Extract the (X, Y) coordinate from the center of the cell holding the provided text.  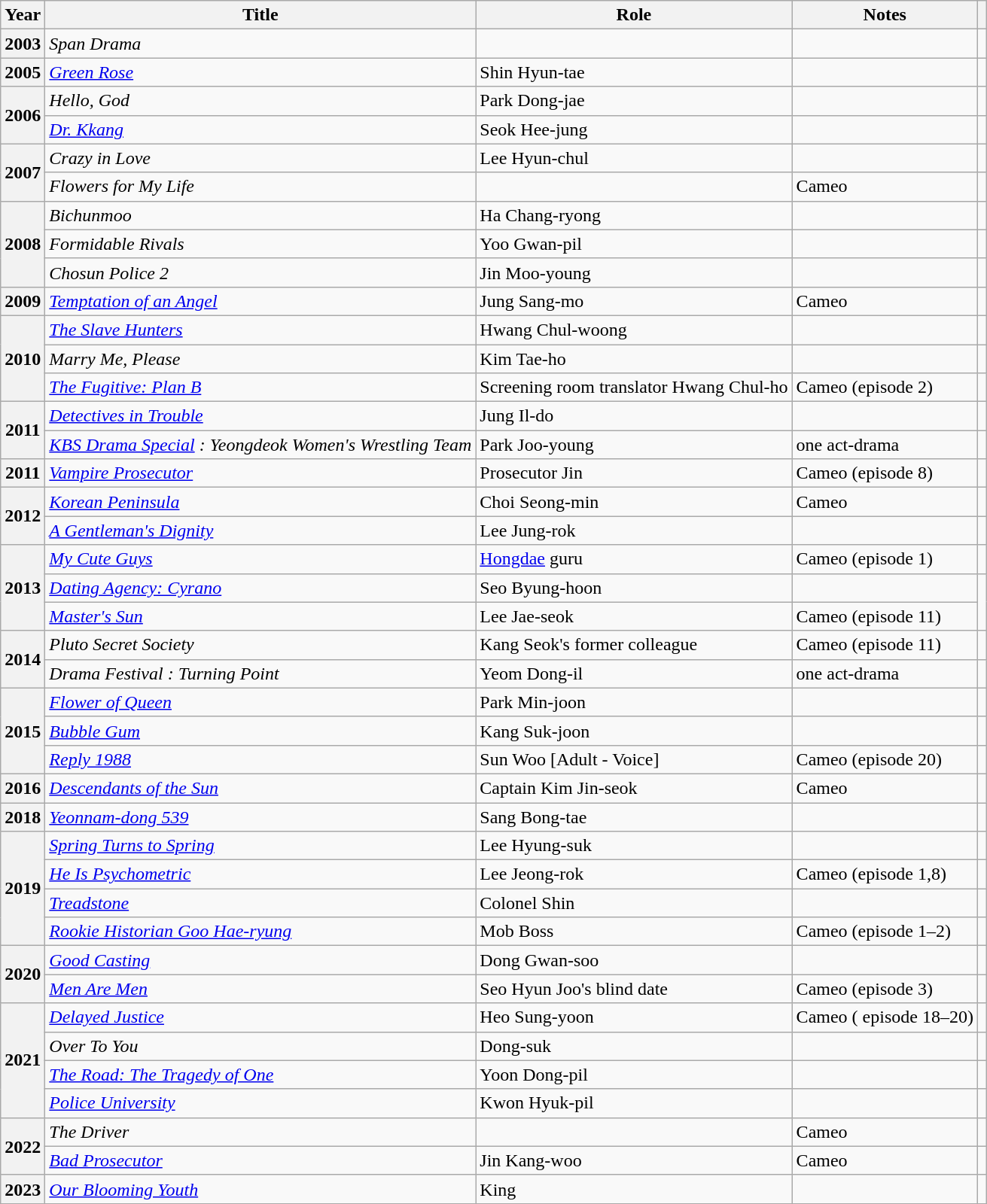
Korean Peninsula (260, 502)
Cameo (episode 1) (885, 559)
Formidable Rivals (260, 244)
Lee Jeong-rok (634, 874)
Bubble Gum (260, 731)
Dong Gwan-soo (634, 960)
Yoo Gwan-pil (634, 244)
Jung Sang-mo (634, 301)
The Fugitive: Plan B (260, 388)
2016 (23, 788)
Master's Sun (260, 616)
2013 (23, 588)
Temptation of an Angel (260, 301)
Yeom Dong-il (634, 673)
Seok Hee-jung (634, 129)
Jung Il-do (634, 416)
Cameo ( episode 18–20) (885, 1017)
Chosun Police 2 (260, 272)
Bichunmoo (260, 215)
Pluto Secret Society (260, 645)
The Driver (260, 1132)
Cameo (episode 1,8) (885, 874)
Detectives in Trouble (260, 416)
2018 (23, 816)
Notes (885, 15)
Cameo (episode 2) (885, 388)
Mob Boss (634, 932)
Jin Kang-woo (634, 1160)
KBS Drama Special : Yeongdeok Women's Wrestling Team (260, 445)
Treadstone (260, 903)
2006 (23, 115)
2008 (23, 244)
The Slave Hunters (260, 330)
Police University (260, 1103)
2012 (23, 516)
Lee Hyung-suk (634, 846)
Cameo (episode 8) (885, 473)
Ha Chang-ryong (634, 215)
Green Rose (260, 72)
A Gentleman's Dignity (260, 531)
Kim Tae-ho (634, 359)
Prosecutor Jin (634, 473)
Flowers for My Life (260, 187)
2019 (23, 889)
Good Casting (260, 960)
2014 (23, 659)
Seo Hyun Joo's blind date (634, 989)
Screening room translator Hwang Chul-ho (634, 388)
Over To You (260, 1046)
Role (634, 15)
Vampire Prosecutor (260, 473)
Colonel Shin (634, 903)
Hwang Chul-woong (634, 330)
Lee Jung-rok (634, 531)
Flower of Queen (260, 702)
Bad Prosecutor (260, 1160)
Rookie Historian Goo Hae-ryung (260, 932)
Seo Byung-hoon (634, 588)
Sun Woo [Adult - Voice] (634, 759)
2020 (23, 974)
Drama Festival : Turning Point (260, 673)
Men Are Men (260, 989)
2007 (23, 172)
Lee Hyun-chul (634, 158)
Jin Moo-young (634, 272)
Kang Seok's former colleague (634, 645)
Lee Jae-seok (634, 616)
Captain Kim Jin-seok (634, 788)
Kang Suk-joon (634, 731)
Hongdae guru (634, 559)
Kwon Hyuk-pil (634, 1103)
King (634, 1189)
Yoon Dong-pil (634, 1075)
Yeonnam-dong 539 (260, 816)
Cameo (episode 3) (885, 989)
Sang Bong-tae (634, 816)
Park Min-joon (634, 702)
Title (260, 15)
Our Blooming Youth (260, 1189)
Crazy in Love (260, 158)
Hello, God (260, 101)
Span Drama (260, 44)
Park Joo-young (634, 445)
My Cute Guys (260, 559)
He Is Psychometric (260, 874)
2015 (23, 731)
Marry Me, Please (260, 359)
Spring Turns to Spring (260, 846)
Reply 1988 (260, 759)
Shin Hyun-tae (634, 72)
Heo Sung-yoon (634, 1017)
2023 (23, 1189)
2009 (23, 301)
Park Dong-jae (634, 101)
Dr. Kkang (260, 129)
Cameo (episode 1–2) (885, 932)
2010 (23, 358)
2021 (23, 1060)
2022 (23, 1146)
2005 (23, 72)
The Road: The Tragedy of One (260, 1075)
Descendants of the Sun (260, 788)
Delayed Justice (260, 1017)
Cameo (episode 20) (885, 759)
2003 (23, 44)
Year (23, 15)
Dong-suk (634, 1046)
Dating Agency: Cyrano (260, 588)
Choi Seong-min (634, 502)
